Scan for the cell matching the given text and deliver its [X, Y] coordinate at center. 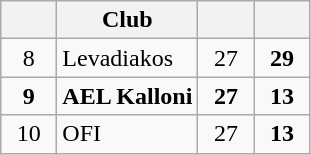
8 [29, 58]
9 [29, 96]
10 [29, 134]
AEL Kalloni [128, 96]
Club [128, 20]
OFI [128, 134]
Levadiakos [128, 58]
29 [282, 58]
